Return the [X, Y] coordinate for the center point of the cell that contains the specified text.  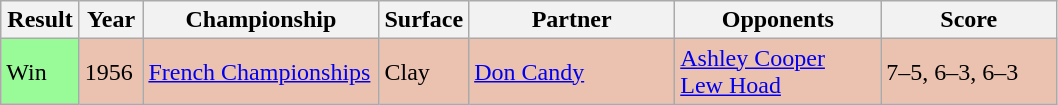
Win [40, 72]
French Championships [261, 72]
Surface [424, 20]
Partner [572, 20]
7–5, 6–3, 6–3 [969, 72]
Score [969, 20]
Championship [261, 20]
1956 [111, 72]
Clay [424, 72]
Result [40, 20]
Year [111, 20]
Ashley Cooper Lew Hoad [778, 72]
Don Candy [572, 72]
Opponents [778, 20]
